Provide the [x, y] coordinate of the cell's center where the given text is located.  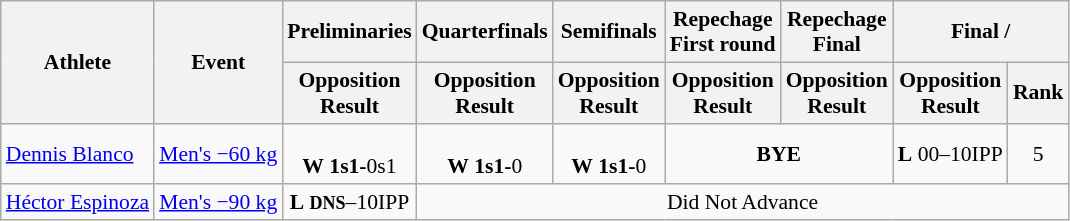
Event [218, 62]
Final / [981, 32]
W 1s1-0s1 [349, 154]
Did Not Advance [743, 203]
Rank [1038, 92]
Men's −90 kg [218, 203]
L DNS–10IPP [349, 203]
Athlete [78, 62]
Semifinals [609, 32]
Héctor Espinoza [78, 203]
5 [1038, 154]
Dennis Blanco [78, 154]
Men's −60 kg [218, 154]
RepechageFinal [837, 32]
L 00–10IPP [950, 154]
BYE [779, 154]
Quarterfinals [485, 32]
Preliminaries [349, 32]
RepechageFirst round [723, 32]
